From the cell containing the given text, extract its center point as [x, y] coordinate. 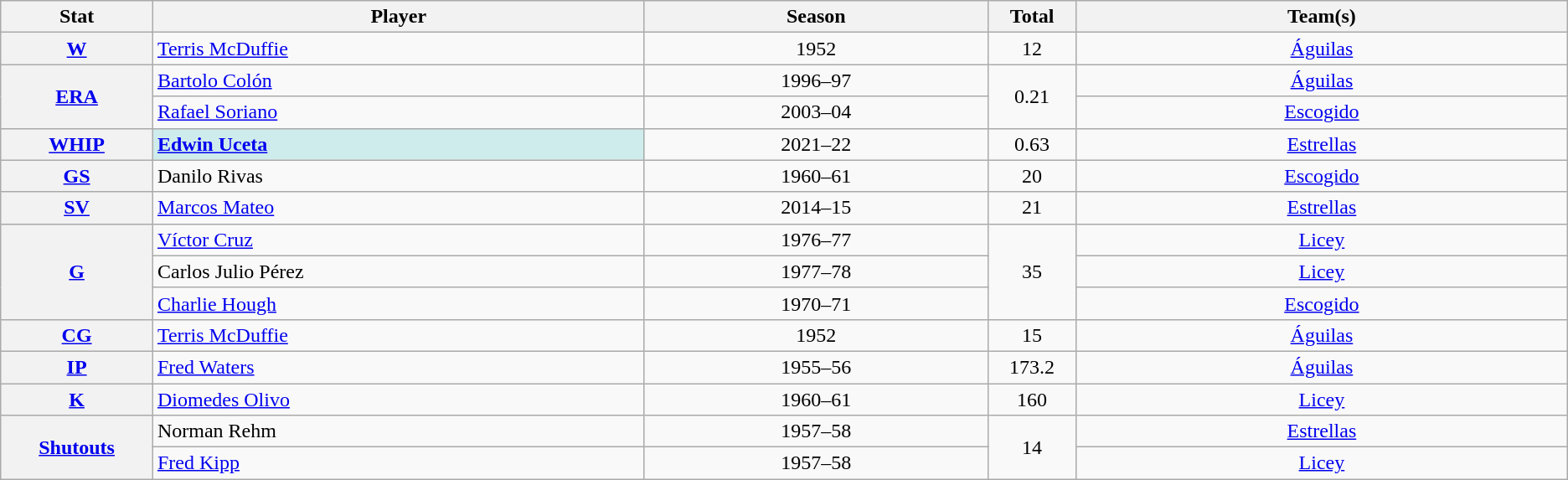
35 [1032, 271]
Rafael Soriano [399, 112]
Víctor Cruz [399, 240]
Stat [77, 17]
K [77, 400]
Danilo Rivas [399, 176]
Player [399, 17]
15 [1032, 335]
Charlie Hough [399, 303]
0.21 [1032, 96]
1977–78 [816, 271]
2003–04 [816, 112]
12 [1032, 49]
Edwin Uceta [399, 144]
Norman Rehm [399, 431]
2021–22 [816, 144]
2014–15 [816, 208]
Diomedes Olivo [399, 400]
Season [816, 17]
1970–71 [816, 303]
173.2 [1032, 367]
W [77, 49]
20 [1032, 176]
Bartolo Colón [399, 80]
14 [1032, 447]
Total [1032, 17]
WHIP [77, 144]
GS [77, 176]
IP [77, 367]
1955–56 [816, 367]
Fred Kipp [399, 463]
21 [1032, 208]
SV [77, 208]
ERA [77, 96]
0.63 [1032, 144]
Team(s) [1322, 17]
Marcos Mateo [399, 208]
CG [77, 335]
Fred Waters [399, 367]
1996–97 [816, 80]
G [77, 271]
Carlos Julio Pérez [399, 271]
1976–77 [816, 240]
Shutouts [77, 447]
160 [1032, 400]
